Provide the [x, y] coordinate of the cell's center where the given text is located.  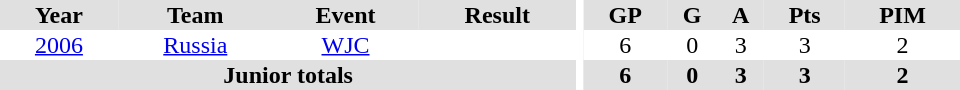
Result [497, 15]
WJC [346, 45]
2006 [59, 45]
Pts [804, 15]
G [692, 15]
PIM [902, 15]
GP [625, 15]
Year [59, 15]
Russia [196, 45]
Junior totals [288, 75]
A [740, 15]
Event [346, 15]
Team [196, 15]
